Provide the (x, y) coordinate of the cell's center where the given text is located.  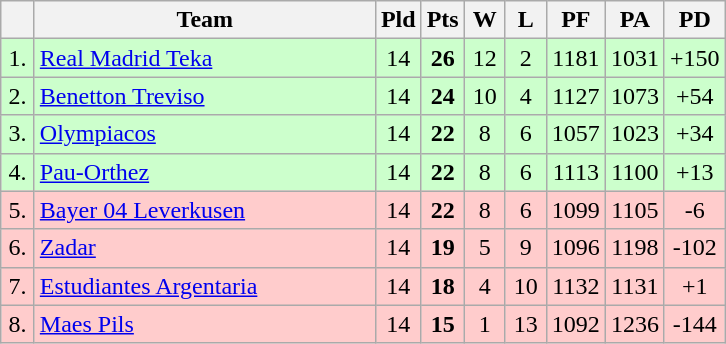
5. (18, 210)
3. (18, 134)
Maes Pils (204, 324)
26 (442, 58)
PD (694, 20)
18 (442, 286)
+13 (694, 172)
6. (18, 248)
+54 (694, 96)
1181 (576, 58)
1057 (576, 134)
1 (484, 324)
1236 (634, 324)
+150 (694, 58)
+34 (694, 134)
Benetton Treviso (204, 96)
L (526, 20)
1023 (634, 134)
Pau-Orthez (204, 172)
Zadar (204, 248)
Estudiantes Argentaria (204, 286)
2 (526, 58)
8. (18, 324)
1198 (634, 248)
1131 (634, 286)
1100 (634, 172)
9 (526, 248)
2. (18, 96)
5 (484, 248)
7. (18, 286)
1132 (576, 286)
12 (484, 58)
1113 (576, 172)
W (484, 20)
24 (442, 96)
1127 (576, 96)
-6 (694, 210)
15 (442, 324)
1073 (634, 96)
1105 (634, 210)
Bayer 04 Leverkusen (204, 210)
-102 (694, 248)
Olympiacos (204, 134)
+1 (694, 286)
PA (634, 20)
1092 (576, 324)
4. (18, 172)
PF (576, 20)
1. (18, 58)
1099 (576, 210)
Real Madrid Teka (204, 58)
Team (204, 20)
Pld (398, 20)
13 (526, 324)
Pts (442, 20)
1096 (576, 248)
19 (442, 248)
-144 (694, 324)
1031 (634, 58)
